Search for the cell housing the specified text and yield its (X, Y) center coordinate. 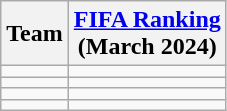
Team (35, 34)
FIFA Ranking(March 2024) (147, 34)
